For the text-containing cell, return its midpoint in [X, Y] coordinate format. 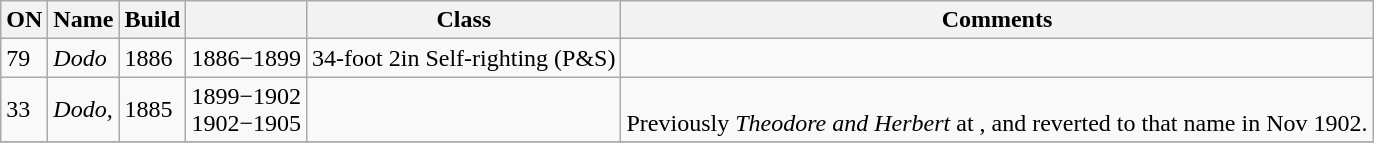
1885 [152, 110]
Dodo, [84, 110]
Previously Theodore and Herbert at , and reverted to that name in Nov 1902. [997, 110]
Build [152, 20]
1886−1899 [246, 58]
33 [24, 110]
1899−19021902−1905 [246, 110]
Dodo [84, 58]
Comments [997, 20]
1886 [152, 58]
34-foot 2in Self-righting (P&S) [464, 58]
ON [24, 20]
79 [24, 58]
Name [84, 20]
Class [464, 20]
